Search for the cell housing the specified text and yield its [x, y] center coordinate. 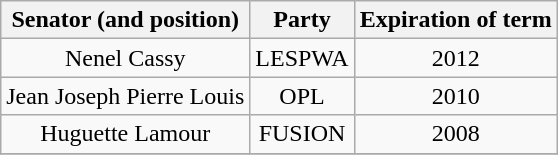
2008 [456, 134]
2010 [456, 96]
2012 [456, 58]
OPL [302, 96]
Party [302, 20]
FUSION [302, 134]
Huguette Lamour [126, 134]
Senator (and position) [126, 20]
Jean Joseph Pierre Louis [126, 96]
LESPWA [302, 58]
Expiration of term [456, 20]
Nenel Cassy [126, 58]
